Extract the [X, Y] coordinate from the center of the cell holding the provided text.  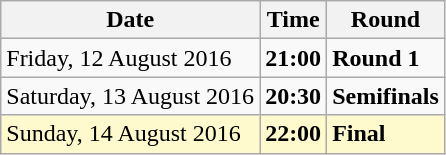
21:00 [294, 58]
Date [130, 20]
Round 1 [386, 58]
22:00 [294, 134]
20:30 [294, 96]
Friday, 12 August 2016 [130, 58]
Sunday, 14 August 2016 [130, 134]
Final [386, 134]
Time [294, 20]
Semifinals [386, 96]
Saturday, 13 August 2016 [130, 96]
Round [386, 20]
